Return [x, y] of the center of cell containing provided text 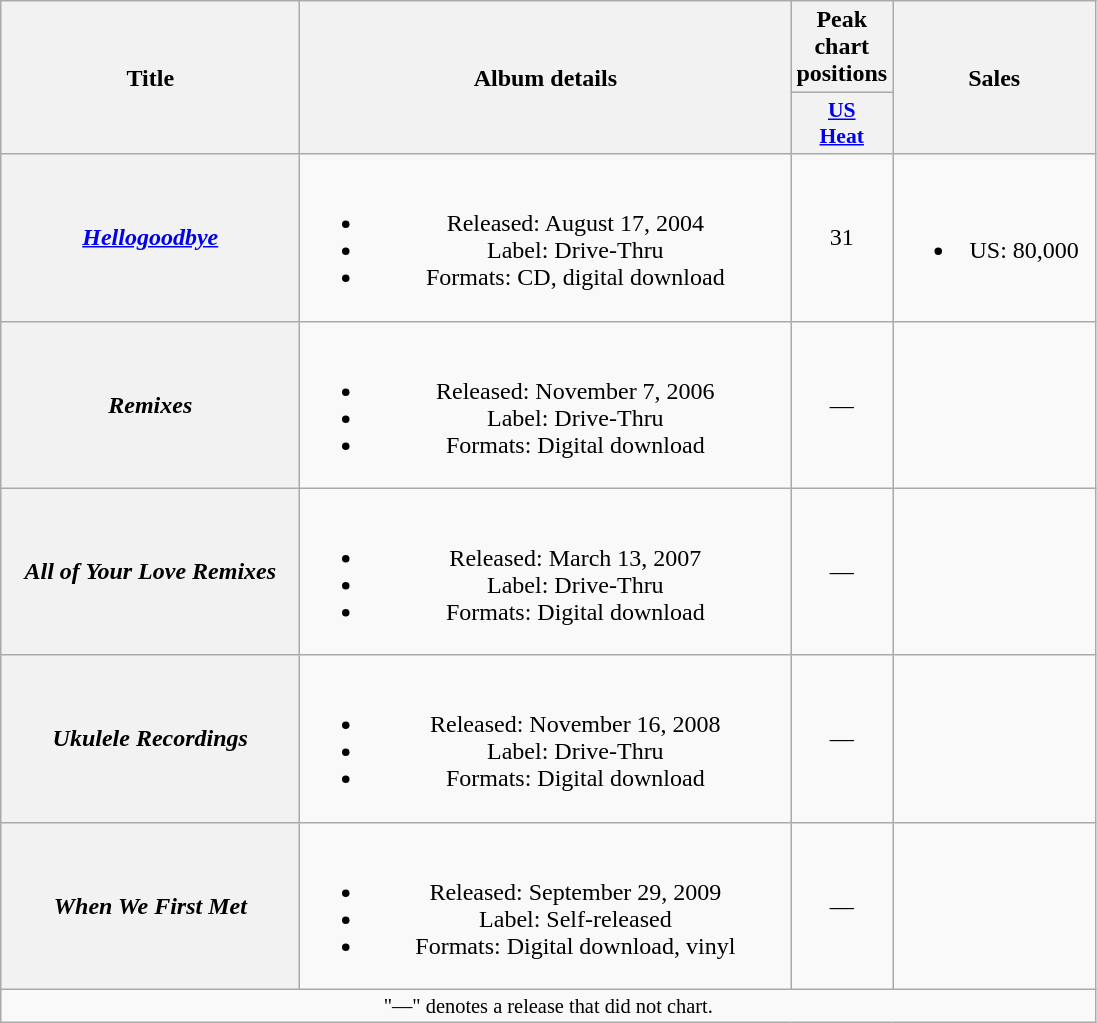
Remixes [150, 404]
All of Your Love Remixes [150, 572]
When We First Met [150, 906]
"—" denotes a release that did not chart. [548, 1006]
Ukulele Recordings [150, 738]
Released: November 16, 2008Label: Drive-ThruFormats: Digital download [546, 738]
Released: August 17, 2004Label: Drive-ThruFormats: CD, digital download [546, 238]
Album details [546, 78]
Title [150, 78]
Peak chart positions [842, 47]
Released: September 29, 2009Label: Self-releasedFormats: Digital download, vinyl [546, 906]
Hellogoodbye [150, 238]
USHeat [842, 124]
Sales [994, 78]
31 [842, 238]
Released: March 13, 2007Label: Drive-ThruFormats: Digital download [546, 572]
US: 80,000 [994, 238]
Released: November 7, 2006Label: Drive-ThruFormats: Digital download [546, 404]
